From the cell containing the given text, extract its center point as [X, Y] coordinate. 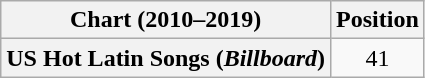
Position [378, 20]
US Hot Latin Songs (Billboard) [166, 58]
41 [378, 58]
Chart (2010–2019) [166, 20]
